Identify which cell holds the provided text, then report its [X, Y] central coordinate. 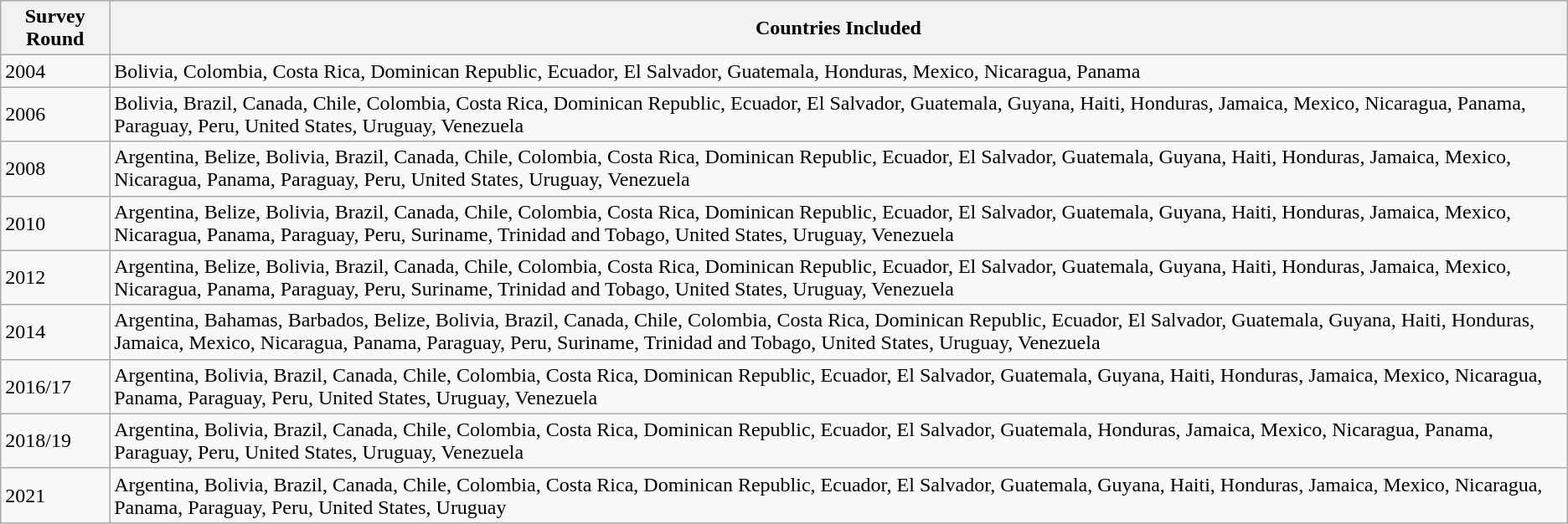
2004 [55, 71]
2021 [55, 496]
Countries Included [839, 28]
Survey Round [55, 28]
Bolivia, Colombia, Costa Rica, Dominican Republic, Ecuador, El Salvador, Guatemala, Honduras, Mexico, Nicaragua, Panama [839, 71]
2014 [55, 331]
2018/19 [55, 440]
2008 [55, 169]
2012 [55, 278]
2016/17 [55, 387]
2006 [55, 114]
2010 [55, 223]
